Output the [X, Y] coordinate of the center of the cell containing the given text.  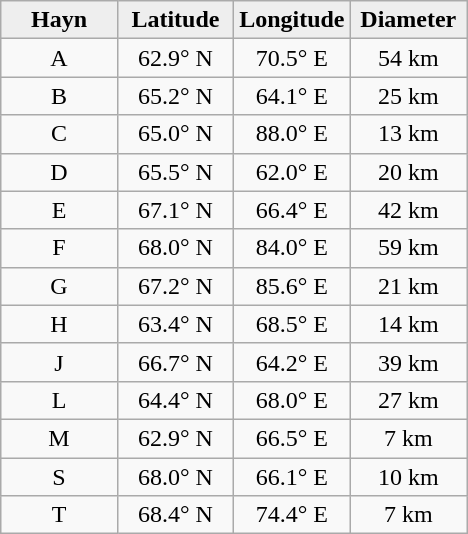
64.2° E [292, 362]
G [59, 286]
68.0° E [292, 400]
M [59, 438]
13 km [408, 134]
85.6° E [292, 286]
70.5° E [292, 58]
64.4° N [175, 400]
65.0° N [175, 134]
66.1° E [292, 477]
20 km [408, 172]
64.1° E [292, 96]
D [59, 172]
88.0° E [292, 134]
84.0° E [292, 248]
66.4° E [292, 210]
E [59, 210]
C [59, 134]
74.4° E [292, 515]
39 km [408, 362]
59 km [408, 248]
66.5° E [292, 438]
T [59, 515]
S [59, 477]
65.5° N [175, 172]
21 km [408, 286]
14 km [408, 324]
68.5° E [292, 324]
B [59, 96]
65.2° N [175, 96]
68.4° N [175, 515]
Diameter [408, 20]
F [59, 248]
66.7° N [175, 362]
10 km [408, 477]
67.2° N [175, 286]
67.1° N [175, 210]
Hayn [59, 20]
54 km [408, 58]
42 km [408, 210]
A [59, 58]
H [59, 324]
Longitude [292, 20]
62.0° E [292, 172]
L [59, 400]
63.4° N [175, 324]
25 km [408, 96]
Latitude [175, 20]
27 km [408, 400]
J [59, 362]
